Detect which cell encompasses the target text, then output its (X, Y) center coordinate. 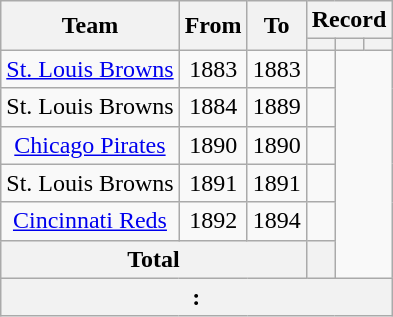
1894 (276, 221)
From (213, 26)
Chicago Pirates (90, 145)
Cincinnati Reds (90, 221)
Record (349, 20)
Team (90, 26)
1892 (213, 221)
1884 (213, 107)
Total (154, 259)
To (276, 26)
1889 (276, 107)
: (196, 297)
